Output the [X, Y] coordinate of the center of the cell containing the given text.  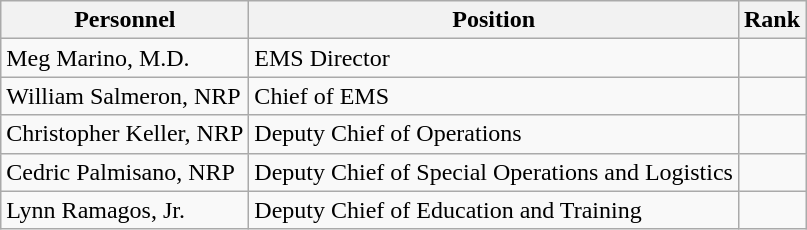
Chief of EMS [494, 96]
Lynn Ramagos, Jr. [125, 210]
Personnel [125, 20]
Christopher Keller, NRP [125, 134]
William Salmeron, NRP [125, 96]
Rank [772, 20]
Meg Marino, M.D. [125, 58]
Deputy Chief of Operations [494, 134]
Deputy Chief of Special Operations and Logistics [494, 172]
Position [494, 20]
EMS Director [494, 58]
Deputy Chief of Education and Training [494, 210]
Cedric Palmisano, NRP [125, 172]
